Return the [x, y] coordinate for the center point of the cell that contains the specified text.  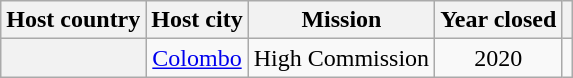
Host city [197, 20]
2020 [498, 58]
High Commission [341, 58]
Colombo [197, 58]
Year closed [498, 20]
Host country [74, 20]
Mission [341, 20]
